Output the [x, y] coordinate of the center of the cell containing the given text.  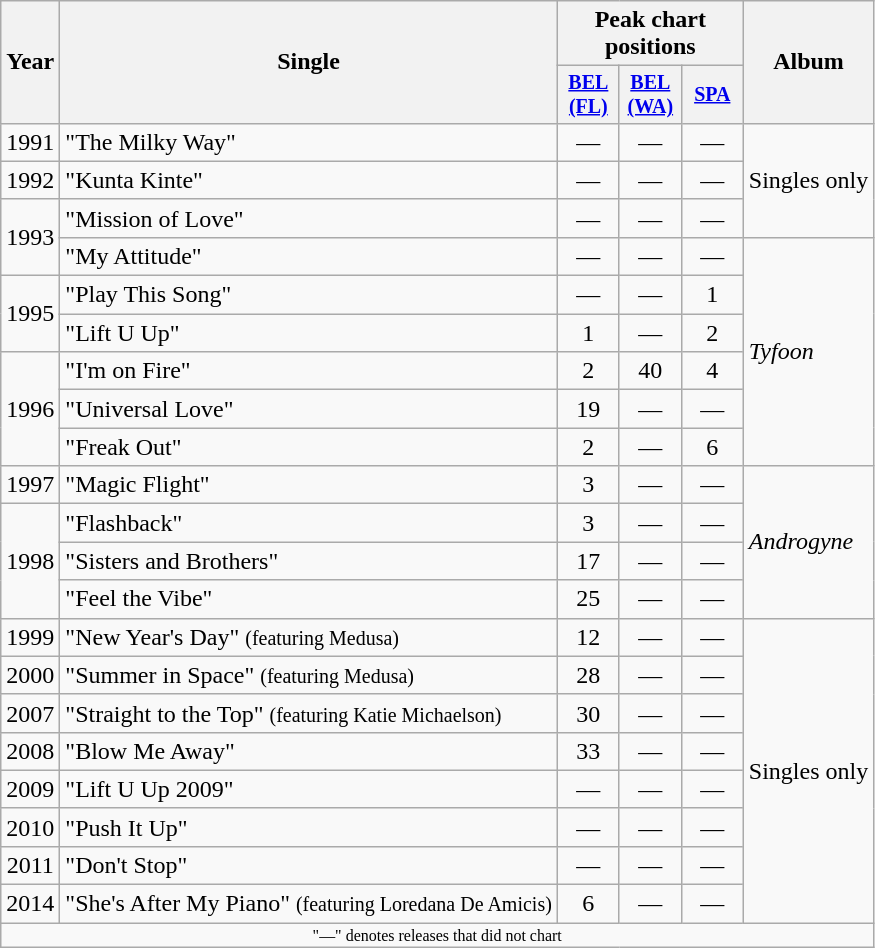
"She's After My Piano" (featuring Loredana De Amicis) [309, 904]
40 [650, 371]
1996 [30, 409]
19 [588, 409]
"The Milky Way" [309, 142]
2009 [30, 789]
30 [588, 713]
1999 [30, 637]
"I'm on Fire" [309, 371]
Album [808, 62]
"Magic Flight" [309, 485]
"Flashback" [309, 523]
"Play This Song" [309, 295]
2011 [30, 865]
2010 [30, 827]
2014 [30, 904]
"Universal Love" [309, 409]
17 [588, 561]
2008 [30, 751]
Androgyne [808, 542]
1998 [30, 561]
"Freak Out" [309, 447]
28 [588, 675]
"Feel the Vibe" [309, 599]
Tyfoon [808, 351]
"Don't Stop" [309, 865]
"My Attitude" [309, 256]
4 [712, 371]
"Push It Up" [309, 827]
1997 [30, 485]
"Lift U Up 2009" [309, 789]
"Mission of Love" [309, 218]
1992 [30, 180]
BEL(WA) [650, 94]
Peak chart positions [650, 34]
1991 [30, 142]
2000 [30, 675]
33 [588, 751]
"Lift U Up" [309, 333]
"—" denotes releases that did not chart [438, 935]
"Straight to the Top" (featuring Katie Michaelson) [309, 713]
"Kunta Kinte" [309, 180]
1993 [30, 237]
25 [588, 599]
Single [309, 62]
"Summer in Space" (featuring Medusa) [309, 675]
2007 [30, 713]
SPA [712, 94]
"Sisters and Brothers" [309, 561]
BEL(FL) [588, 94]
1995 [30, 314]
12 [588, 637]
"New Year's Day" (featuring Medusa) [309, 637]
Year [30, 62]
"Blow Me Away" [309, 751]
